Find where the given text appears and provide that cell's center as (X, Y) coordinate. 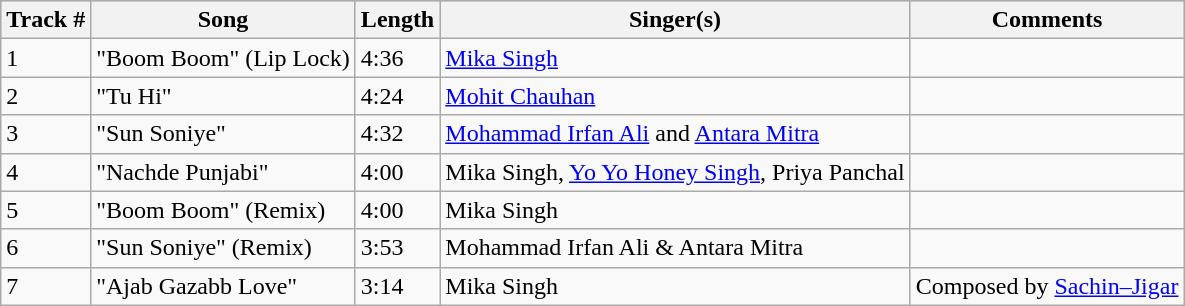
Length (397, 20)
6 (46, 248)
3:53 (397, 248)
Song (224, 20)
2 (46, 96)
4:36 (397, 58)
4:24 (397, 96)
Mika Singh, Yo Yo Honey Singh, Priya Panchal (675, 172)
7 (46, 286)
3:14 (397, 286)
Mohammad Irfan Ali & Antara Mitra (675, 248)
"Ajab Gazabb Love" (224, 286)
"Tu Hi" (224, 96)
5 (46, 210)
"Boom Boom" (Remix) (224, 210)
"Nachde Punjabi" (224, 172)
Mohit Chauhan (675, 96)
4:32 (397, 134)
"Sun Soniye" (Remix) (224, 248)
Track # (46, 20)
1 (46, 58)
"Boom Boom" (Lip Lock) (224, 58)
Composed by Sachin–Jigar (1047, 286)
3 (46, 134)
Singer(s) (675, 20)
4 (46, 172)
"Sun Soniye" (224, 134)
Comments (1047, 20)
Mohammad Irfan Ali and Antara Mitra (675, 134)
